Provide the (X, Y) coordinate of the cell's center where the given text is located.  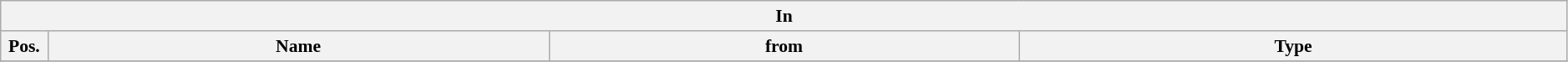
Type (1293, 46)
In (784, 16)
from (784, 46)
Pos. (24, 46)
Name (298, 46)
